Determine the (X, Y) coordinate at the center of the cell enclosing the given text.  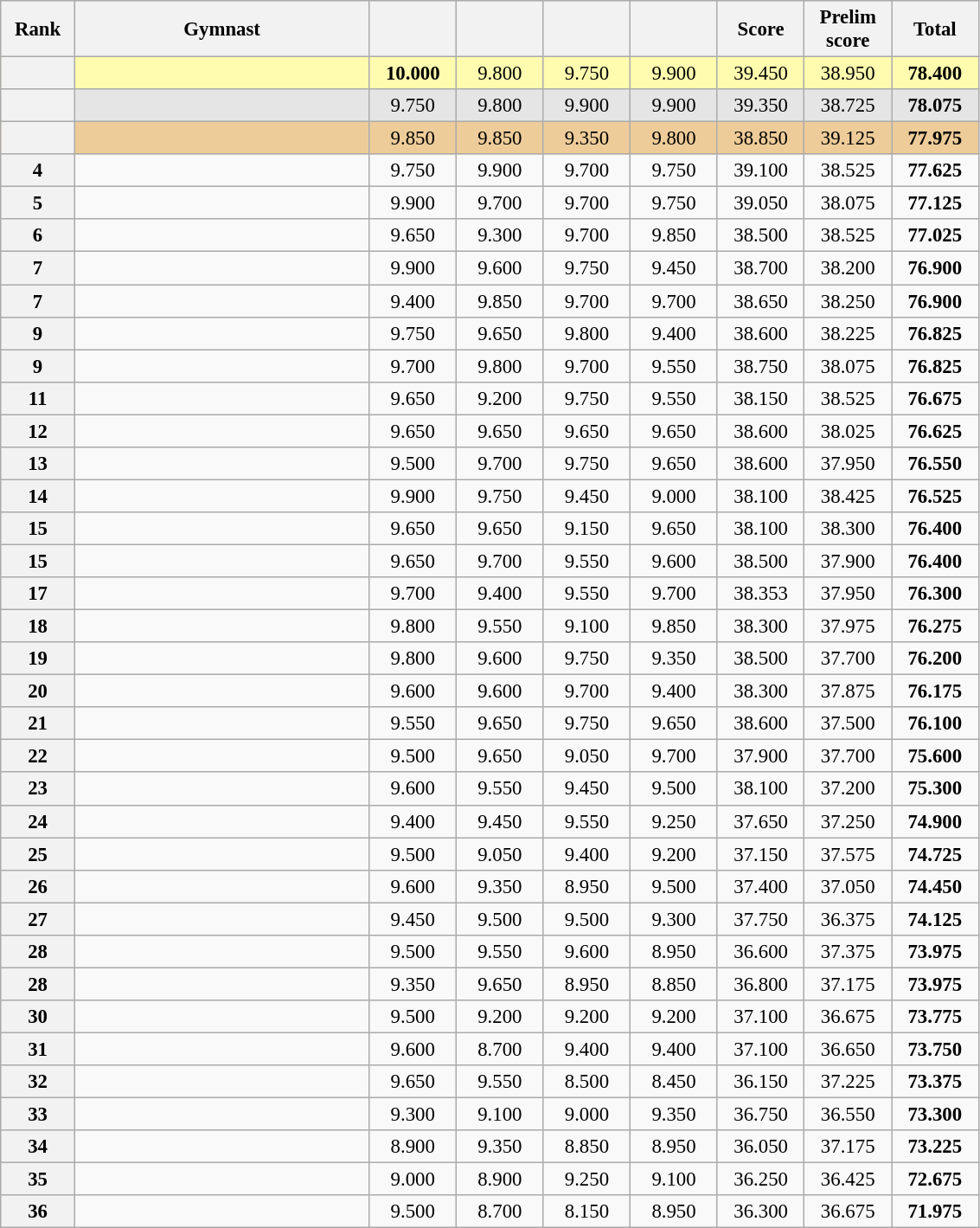
35 (38, 1180)
73.775 (934, 1017)
77.125 (934, 203)
76.525 (934, 496)
37.750 (761, 919)
27 (38, 919)
38.250 (848, 301)
38.700 (761, 268)
9.150 (586, 529)
76.100 (934, 723)
36 (38, 1212)
10.000 (413, 74)
38.850 (761, 138)
6 (38, 236)
11 (38, 398)
39.100 (761, 170)
77.625 (934, 170)
72.675 (934, 1180)
76.175 (934, 691)
8.150 (586, 1212)
38.225 (848, 333)
36.550 (848, 1115)
23 (38, 789)
75.600 (934, 756)
22 (38, 756)
76.275 (934, 627)
38.025 (848, 431)
37.975 (848, 627)
32 (38, 1082)
37.200 (848, 789)
20 (38, 691)
38.353 (761, 594)
18 (38, 627)
24 (38, 821)
75.300 (934, 789)
74.450 (934, 886)
Prelim score (848, 29)
77.975 (934, 138)
14 (38, 496)
39.125 (848, 138)
36.425 (848, 1180)
76.300 (934, 594)
36.750 (761, 1115)
Gymnast (221, 29)
39.450 (761, 74)
36.375 (848, 919)
17 (38, 594)
39.350 (761, 106)
34 (38, 1147)
36.050 (761, 1147)
74.125 (934, 919)
37.250 (848, 821)
36.300 (761, 1212)
13 (38, 464)
25 (38, 854)
37.150 (761, 854)
36.150 (761, 1082)
19 (38, 659)
38.725 (848, 106)
37.375 (848, 952)
37.650 (761, 821)
36.800 (761, 984)
Score (761, 29)
37.575 (848, 854)
30 (38, 1017)
36.250 (761, 1180)
8.450 (675, 1082)
76.550 (934, 464)
37.225 (848, 1082)
73.300 (934, 1115)
78.400 (934, 74)
Rank (38, 29)
77.025 (934, 236)
37.400 (761, 886)
37.050 (848, 886)
37.500 (848, 723)
31 (38, 1049)
36.650 (848, 1049)
12 (38, 431)
74.900 (934, 821)
33 (38, 1115)
38.650 (761, 301)
Total (934, 29)
36.600 (761, 952)
38.425 (848, 496)
38.150 (761, 398)
78.075 (934, 106)
76.675 (934, 398)
73.375 (934, 1082)
21 (38, 723)
76.625 (934, 431)
38.200 (848, 268)
8.500 (586, 1082)
37.875 (848, 691)
73.225 (934, 1147)
26 (38, 886)
74.725 (934, 854)
38.750 (761, 366)
5 (38, 203)
71.975 (934, 1212)
4 (38, 170)
73.750 (934, 1049)
39.050 (761, 203)
38.950 (848, 74)
76.200 (934, 659)
